Provide the [x, y] coordinate of the cell's center where the given text is located.  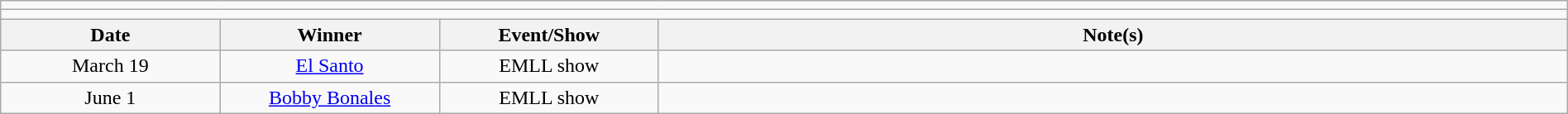
Winner [329, 35]
March 19 [111, 66]
Bobby Bonales [329, 97]
Event/Show [549, 35]
Date [111, 35]
El Santo [329, 66]
Note(s) [1113, 35]
June 1 [111, 97]
